Extract the (x, y) coordinate from the center of the cell holding the provided text.  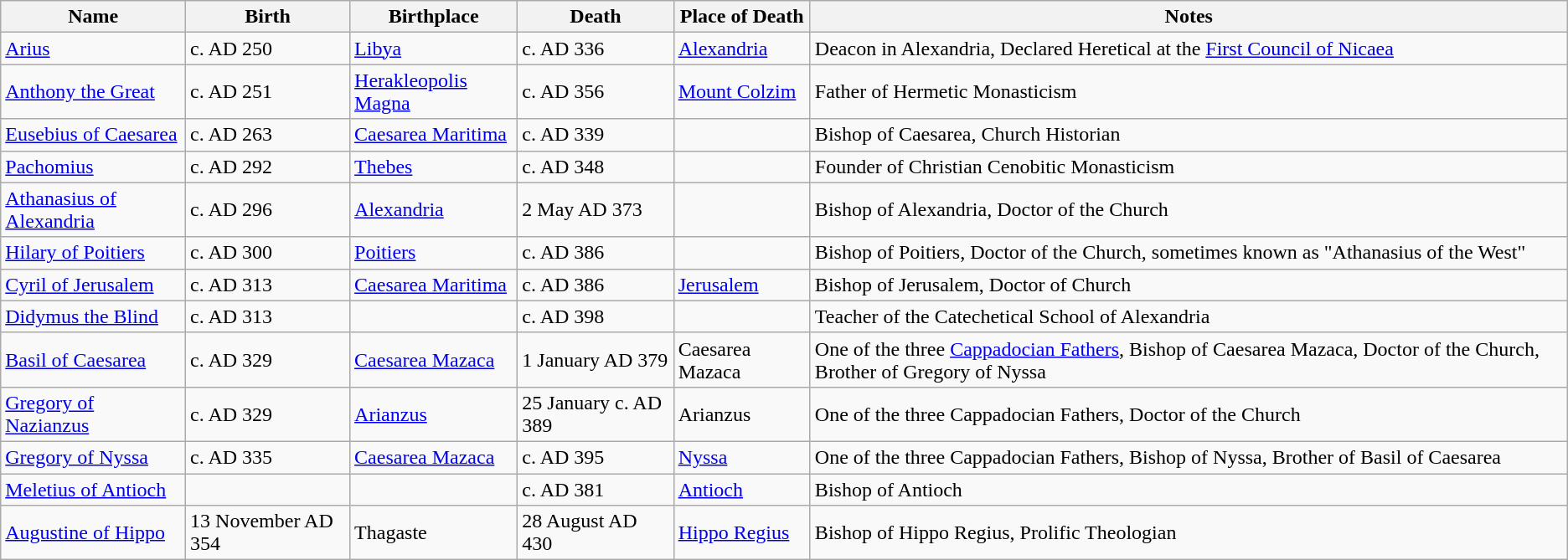
1 January AD 379 (596, 360)
c. AD 336 (596, 49)
c. AD 381 (596, 490)
28 August AD 430 (596, 532)
Teacher of the Catechetical School of Alexandria (1189, 316)
Bishop of Antioch (1189, 490)
c. AD 263 (268, 135)
Didymus the Blind (94, 316)
Bishop of Caesarea, Church Historian (1189, 135)
Antioch (742, 490)
Arius (94, 49)
Meletius of Antioch (94, 490)
Poitiers (434, 253)
Gregory of Nazianzus (94, 414)
Augustine of Hippo (94, 532)
Father of Hermetic Monasticism (1189, 92)
Bishop of Poitiers, Doctor of the Church, sometimes known as "Athanasius of the West" (1189, 253)
c. AD 339 (596, 135)
Bishop of Jerusalem, Doctor of Church (1189, 285)
Mount Colzim (742, 92)
c. AD 251 (268, 92)
Hippo Regius (742, 532)
Death (596, 17)
Eusebius of Caesarea (94, 135)
c. AD 250 (268, 49)
c. AD 356 (596, 92)
Libya (434, 49)
Jerusalem (742, 285)
Basil of Caesarea (94, 360)
Notes (1189, 17)
c. AD 300 (268, 253)
Deacon in Alexandria, Declared Heretical at the First Council of Nicaea (1189, 49)
Herakleopolis Magna (434, 92)
2 May AD 373 (596, 209)
Athanasius of Alexandria (94, 209)
Gregory of Nyssa (94, 457)
25 January c. AD 389 (596, 414)
Place of Death (742, 17)
Thagaste (434, 532)
c. AD 395 (596, 457)
c. AD 296 (268, 209)
c. AD 335 (268, 457)
Name (94, 17)
c. AD 348 (596, 167)
c. AD 292 (268, 167)
Birth (268, 17)
One of the three Cappadocian Fathers, Bishop of Caesarea Mazaca, Doctor of the Church, Brother of Gregory of Nyssa (1189, 360)
Anthony the Great (94, 92)
Thebes (434, 167)
Birthplace (434, 17)
Founder of Christian Cenobitic Monasticism (1189, 167)
Bishop of Alexandria, Doctor of the Church (1189, 209)
Hilary of Poitiers (94, 253)
c. AD 398 (596, 316)
Nyssa (742, 457)
Cyril of Jerusalem (94, 285)
13 November AD 354 (268, 532)
One of the three Cappadocian Fathers, Bishop of Nyssa, Brother of Basil of Caesarea (1189, 457)
One of the three Cappadocian Fathers, Doctor of the Church (1189, 414)
Bishop of Hippo Regius, Prolific Theologian (1189, 532)
Pachomius (94, 167)
